Identify which cell holds the provided text, then report its [x, y] central coordinate. 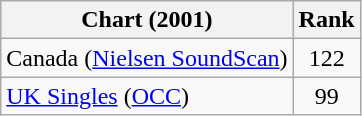
Rank [326, 20]
Chart (2001) [147, 20]
UK Singles (OCC) [147, 96]
Canada (Nielsen SoundScan) [147, 58]
99 [326, 96]
122 [326, 58]
